Provide the (X, Y) coordinate of the cell's center where the given text is located.  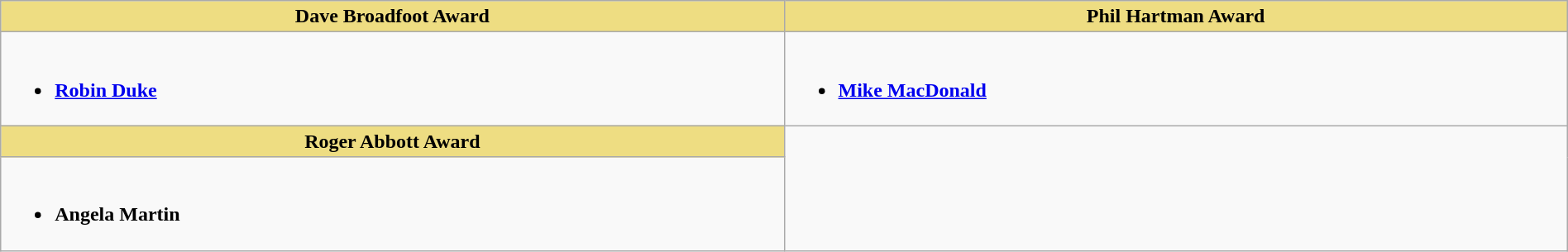
Robin Duke (392, 79)
Dave Broadfoot Award (392, 17)
Roger Abbott Award (392, 141)
Angela Martin (392, 203)
Mike MacDonald (1176, 79)
Phil Hartman Award (1176, 17)
